For the text-containing cell, return its midpoint in (X, Y) coordinate format. 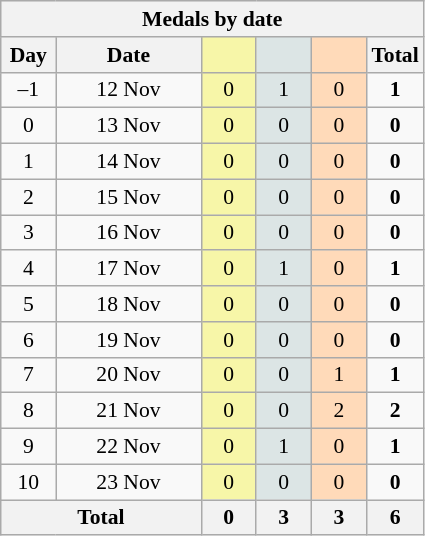
17 Nov (128, 269)
20 Nov (128, 375)
–1 (28, 90)
4 (28, 269)
13 Nov (128, 126)
Date (128, 55)
19 Nov (128, 340)
8 (28, 411)
10 (28, 482)
22 Nov (128, 447)
Day (28, 55)
9 (28, 447)
7 (28, 375)
16 Nov (128, 233)
12 Nov (128, 90)
21 Nov (128, 411)
15 Nov (128, 197)
5 (28, 304)
23 Nov (128, 482)
14 Nov (128, 162)
18 Nov (128, 304)
Medals by date (212, 19)
